Scan for the cell matching the given text and deliver its [x, y] coordinate at center. 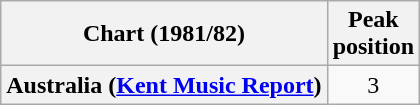
3 [373, 85]
Australia (Kent Music Report) [164, 85]
Peakposition [373, 34]
Chart (1981/82) [164, 34]
